Provide the [x, y] coordinate of the cell's center where the given text is located.  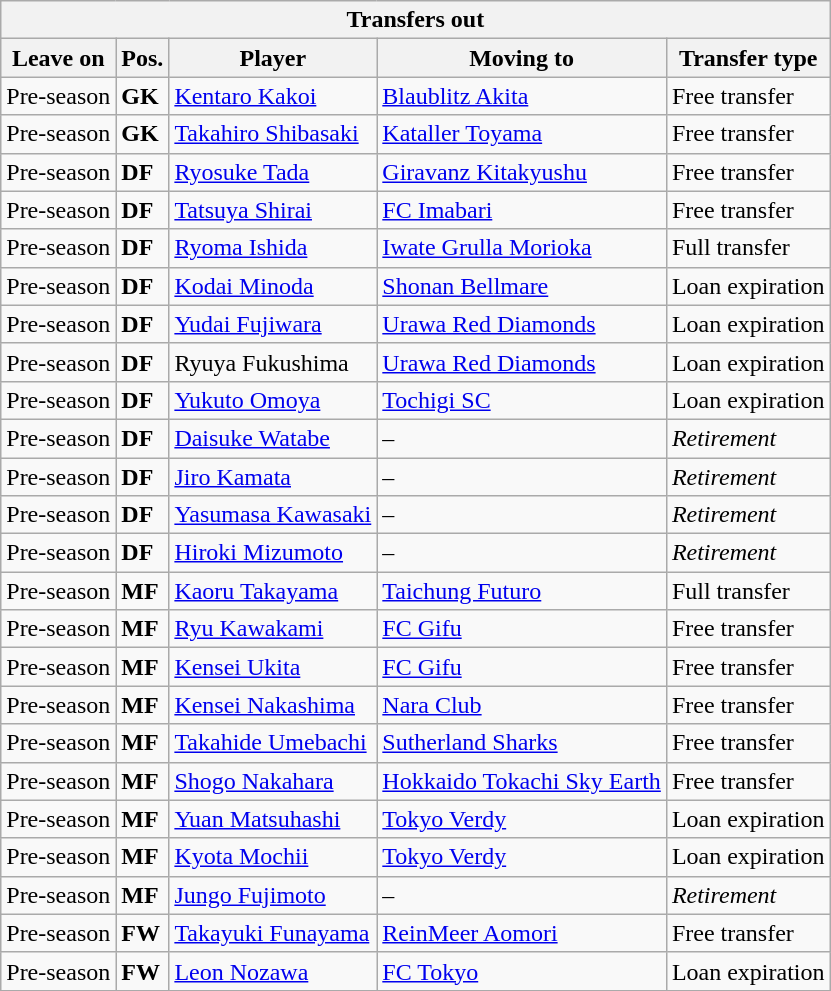
Ryuya Fukushima [273, 362]
Jiro Kamata [273, 477]
FC Imabari [522, 210]
Kaoru Takayama [273, 591]
Leave on [58, 58]
Tatsuya Shirai [273, 210]
Daisuke Watabe [273, 438]
Blaublitz Akita [522, 96]
Hiroki Mizumoto [273, 553]
Takayuki Funayama [273, 933]
Nara Club [522, 705]
Ryu Kawakami [273, 629]
Player [273, 58]
Moving to [522, 58]
Giravanz Kitakyushu [522, 172]
Takahiro Shibasaki [273, 134]
Yuan Matsuhashi [273, 819]
Ryosuke Tada [273, 172]
Tochigi SC [522, 400]
Shonan Bellmare [522, 286]
Kensei Nakashima [273, 705]
Yukuto Omoya [273, 400]
Takahide Umebachi [273, 743]
FC Tokyo [522, 971]
Transfers out [416, 20]
Kataller Toyama [522, 134]
Leon Nozawa [273, 971]
Transfer type [748, 58]
Yasumasa Kawasaki [273, 515]
ReinMeer Aomori [522, 933]
Ryoma Ishida [273, 248]
Kodai Minoda [273, 286]
Yudai Fujiwara [273, 324]
Shogo Nakahara [273, 781]
Kentaro Kakoi [273, 96]
Taichung Futuro [522, 591]
Hokkaido Tokachi Sky Earth [522, 781]
Pos. [142, 58]
Jungo Fujimoto [273, 895]
Kensei Ukita [273, 667]
Iwate Grulla Morioka [522, 248]
Sutherland Sharks [522, 743]
Kyota Mochii [273, 857]
